From the cell containing the given text, extract its center point as (x, y) coordinate. 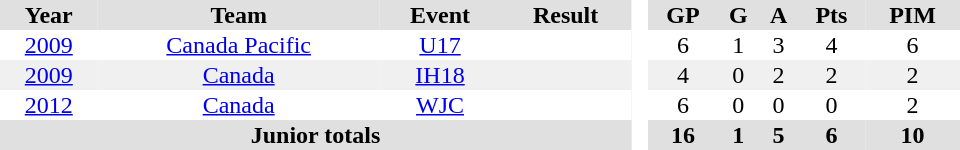
Year (49, 15)
WJC (440, 105)
Canada Pacific (239, 45)
GP (682, 15)
G (738, 15)
10 (912, 135)
A (778, 15)
IH18 (440, 75)
Pts (832, 15)
16 (682, 135)
Result (566, 15)
U17 (440, 45)
3 (778, 45)
Event (440, 15)
Junior totals (316, 135)
PIM (912, 15)
2012 (49, 105)
5 (778, 135)
Team (239, 15)
